Pinpoint the cell where the given text exists, returning its (X, Y) midpoint coordinate. 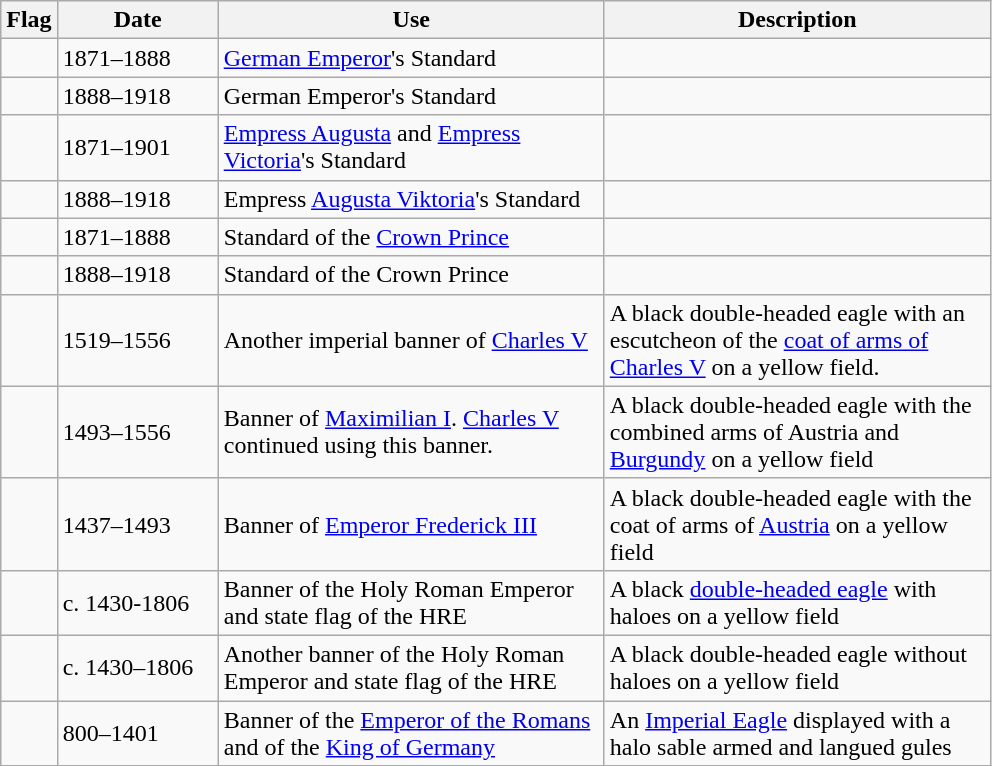
A black double-headed eagle with an escutcheon of the coat of arms of Charles V on a yellow field. (797, 340)
Description (797, 20)
A black double-headed eagle without haloes on a yellow field (797, 668)
c. 1430–1806 (138, 668)
A black double-headed eagle with the combined arms of Austria and Burgundy on a yellow field (797, 432)
Empress Augusta and Empress Victoria's Standard (411, 148)
An Imperial Eagle displayed with a halo sable armed and langued gules (797, 732)
1519–1556 (138, 340)
Another imperial banner of Charles V (411, 340)
A black double-headed eagle with the coat of arms of Austria on a yellow field (797, 524)
Another banner of the Holy Roman Emperor and state flag of the HRE (411, 668)
Date (138, 20)
1493–1556 (138, 432)
1871–1901 (138, 148)
Banner of the Emperor of the Romans and of the King of Germany (411, 732)
Banner of Emperor Frederick III (411, 524)
Flag (29, 20)
800–1401 (138, 732)
Banner of the Holy Roman Emperor and state flag of the HRE (411, 602)
Banner of Maximilian I. Charles V continued using this banner. (411, 432)
Use (411, 20)
Empress Augusta Viktoria's Standard (411, 199)
1437–1493 (138, 524)
A black double-headed eagle with haloes on a yellow field (797, 602)
c. 1430-1806 (138, 602)
